Search for the cell housing the specified text and yield its [x, y] center coordinate. 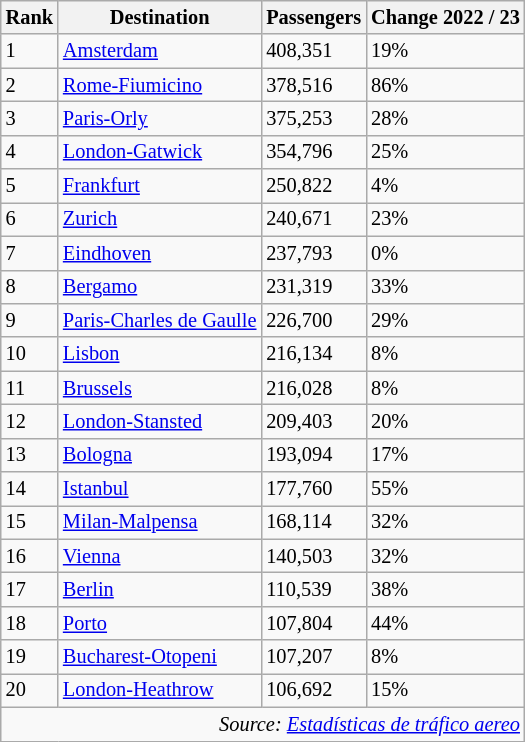
11 [30, 388]
44% [446, 623]
Rank [30, 17]
Zurich [160, 219]
London-Heathrow [160, 690]
231,319 [314, 287]
226,700 [314, 320]
Amsterdam [160, 51]
Passengers [314, 17]
209,403 [314, 421]
177,760 [314, 489]
2 [30, 85]
16 [30, 556]
216,134 [314, 354]
Brussels [160, 388]
86% [446, 85]
10 [30, 354]
25% [446, 152]
Istanbul [160, 489]
216,028 [314, 388]
18 [30, 623]
9 [30, 320]
Porto [160, 623]
408,351 [314, 51]
Rome-Fiumicino [160, 85]
Source: Estadísticas de tráfico aereo [263, 724]
38% [446, 589]
4% [446, 186]
Milan-Malpensa [160, 522]
106,692 [314, 690]
6 [30, 219]
Destination [160, 17]
55% [446, 489]
Eindhoven [160, 253]
8 [30, 287]
378,516 [314, 85]
375,253 [314, 118]
London-Stansted [160, 421]
5 [30, 186]
0% [446, 253]
4 [30, 152]
1 [30, 51]
13 [30, 455]
3 [30, 118]
110,539 [314, 589]
168,114 [314, 522]
107,207 [314, 657]
29% [446, 320]
23% [446, 219]
19 [30, 657]
33% [446, 287]
Change 2022 / 23 [446, 17]
7 [30, 253]
Bucharest-Otopeni [160, 657]
Paris-Charles de Gaulle [160, 320]
Bergamo [160, 287]
Lisbon [160, 354]
12 [30, 421]
20% [446, 421]
Bologna [160, 455]
20 [30, 690]
Frankfurt [160, 186]
Berlin [160, 589]
140,503 [314, 556]
17 [30, 589]
Vienna [160, 556]
London-Gatwick [160, 152]
17% [446, 455]
250,822 [314, 186]
28% [446, 118]
354,796 [314, 152]
193,094 [314, 455]
19% [446, 51]
107,804 [314, 623]
240,671 [314, 219]
14 [30, 489]
Paris-Orly [160, 118]
15% [446, 690]
15 [30, 522]
237,793 [314, 253]
